Determine the [x, y] coordinate at the center of the cell enclosing the given text.  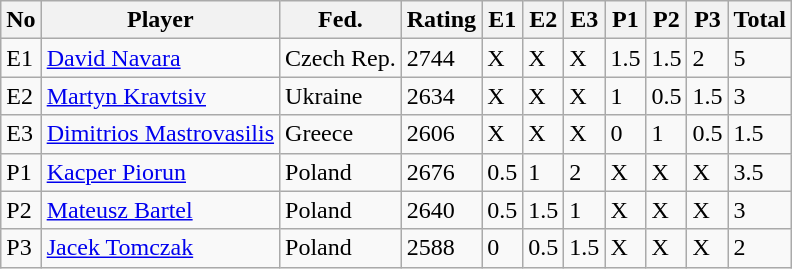
Dimitrios Mastrovasilis [160, 134]
Rating [441, 20]
Jacek Tomczak [160, 248]
Ukraine [341, 96]
2744 [441, 58]
David Navara [160, 58]
5 [760, 58]
Fed. [341, 20]
Mateusz Bartel [160, 210]
Greece [341, 134]
Kacper Piorun [160, 172]
3.5 [760, 172]
2588 [441, 248]
No [21, 20]
Player [160, 20]
Czech Rep. [341, 58]
2606 [441, 134]
Total [760, 20]
Martyn Kravtsiv [160, 96]
2640 [441, 210]
2676 [441, 172]
2634 [441, 96]
